Extract the (X, Y) coordinate from the center of the cell holding the provided text.  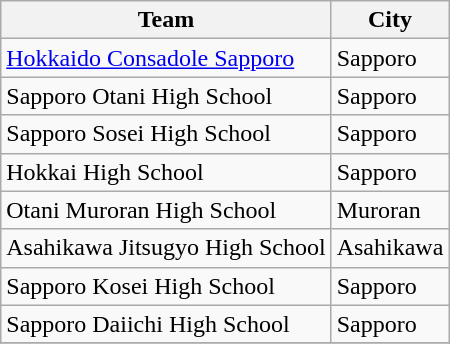
City (390, 20)
Sapporo Sosei High School (166, 134)
Sapporo Otani High School (166, 96)
Hokkai High School (166, 172)
Otani Muroran High School (166, 210)
Sapporo Kosei High School (166, 286)
Team (166, 20)
Hokkaido Consadole Sapporo (166, 58)
Asahikawa Jitsugyo High School (166, 248)
Muroran (390, 210)
Asahikawa (390, 248)
Sapporo Daiichi High School (166, 324)
